Determine the (X, Y) coordinate at the center of the cell enclosing the given text.  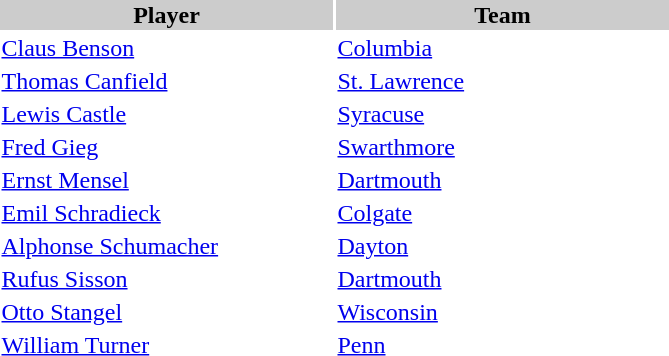
Thomas Canfield (166, 81)
Syracuse (502, 114)
Columbia (502, 48)
Swarthmore (502, 147)
Colgate (502, 213)
Lewis Castle (166, 114)
Ernst Mensel (166, 180)
Alphonse Schumacher (166, 246)
Fred Gieg (166, 147)
Wisconsin (502, 312)
Team (502, 15)
Player (166, 15)
Rufus Sisson (166, 279)
Otto Stangel (166, 312)
Dayton (502, 246)
Claus Benson (166, 48)
Emil Schradieck (166, 213)
St. Lawrence (502, 81)
